Search for the cell housing the specified text and yield its [X, Y] center coordinate. 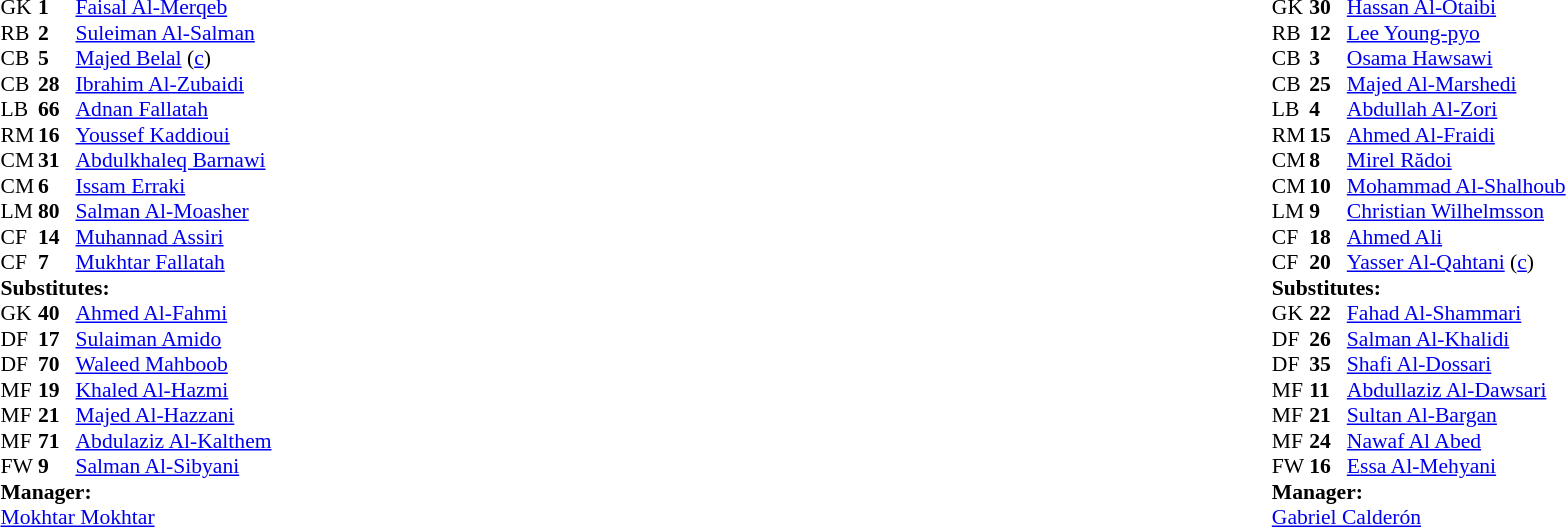
8 [1328, 161]
18 [1328, 237]
6 [57, 186]
Nawaf Al Abed [1456, 441]
Khaled Al-Hazmi [174, 390]
19 [57, 390]
26 [1328, 339]
Salman Al-Sibyani [174, 467]
20 [1328, 263]
Mukhtar Fallatah [174, 263]
2 [57, 33]
Waleed Mahboob [174, 365]
Lee Young-pyo [1456, 33]
Ahmed Al-Fraidi [1456, 135]
Osama Hawsawi [1456, 59]
Youssef Kaddioui [174, 135]
Salman Al-Moasher [174, 211]
10 [1328, 186]
Abdulaziz Al-Kalthem [174, 441]
Abdullah Al-Zori [1456, 109]
24 [1328, 441]
Mirel Rădoi [1456, 161]
Mohammad Al-Shalhoub [1456, 186]
Ibrahim Al-Zubaidi [174, 84]
4 [1328, 109]
22 [1328, 313]
Salman Al-Khalidi [1456, 339]
14 [57, 237]
Ahmed Al-Fahmi [174, 313]
Ahmed Ali [1456, 237]
Issam Erraki [174, 186]
7 [57, 263]
Muhannad Assiri [174, 237]
28 [57, 84]
25 [1328, 84]
Majed Al-Hazzani [174, 415]
71 [57, 441]
Sulaiman Amido [174, 339]
Majed Al-Marshedi [1456, 84]
Adnan Fallatah [174, 109]
Essa Al-Mehyani [1456, 467]
Shafi Al-Dossari [1456, 365]
3 [1328, 59]
35 [1328, 365]
Sultan Al-Bargan [1456, 415]
40 [57, 313]
70 [57, 365]
Suleiman Al-Salman [174, 33]
11 [1328, 390]
Yasser Al-Qahtani (c) [1456, 263]
Majed Belal (c) [174, 59]
66 [57, 109]
31 [57, 161]
15 [1328, 135]
Abdulkhaleq Barnawi [174, 161]
17 [57, 339]
Christian Wilhelmsson [1456, 211]
Fahad Al-Shammari [1456, 313]
80 [57, 211]
Abdullaziz Al-Dawsari [1456, 390]
5 [57, 59]
12 [1328, 33]
